Determine the [X, Y] coordinate at the center of the cell enclosing the given text.  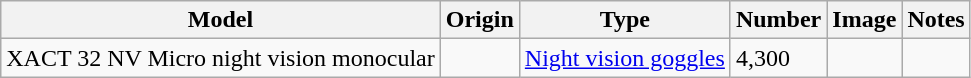
Model [221, 20]
Type [624, 20]
4,300 [778, 58]
Image [864, 20]
Night vision goggles [624, 58]
Origin [480, 20]
XACT 32 NV Micro night vision monocular [221, 58]
Number [778, 20]
Notes [936, 20]
